Determine the (x, y) coordinate at the center of the cell enclosing the given text.  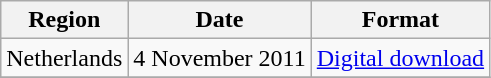
4 November 2011 (220, 58)
Region (64, 20)
Date (220, 20)
Format (400, 20)
Netherlands (64, 58)
Digital download (400, 58)
